Provide the (x, y) coordinate of the cell's center where the given text is located.  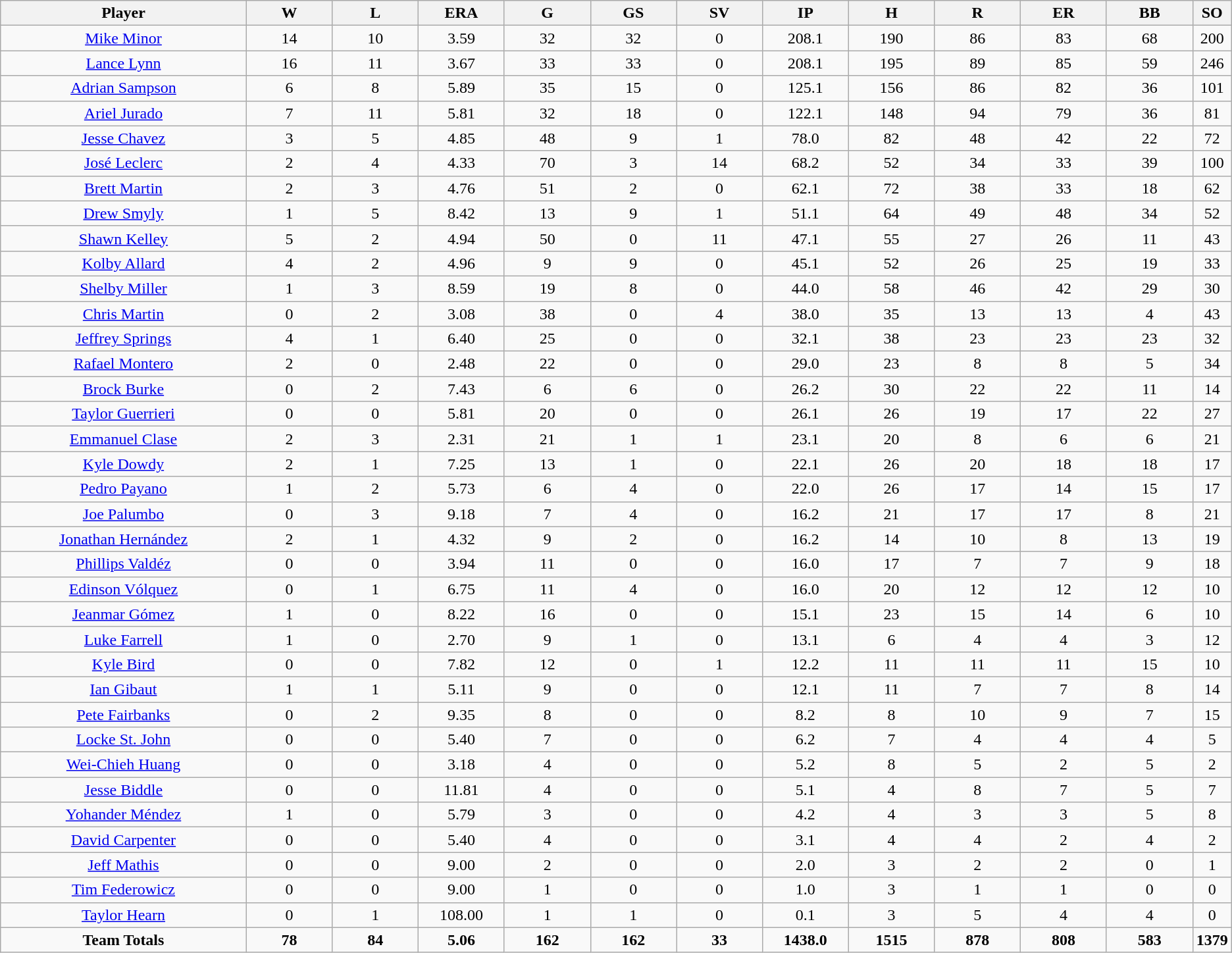
8.42 (462, 213)
6.2 (806, 740)
Kyle Dowdy (124, 464)
2.48 (462, 364)
Brett Martin (124, 188)
148 (891, 113)
59 (1149, 63)
29 (1149, 288)
38.0 (806, 314)
64 (891, 213)
Taylor Hearn (124, 915)
878 (978, 940)
Luke Farrell (124, 639)
808 (1064, 940)
89 (978, 63)
22.1 (806, 464)
2.0 (806, 865)
44.0 (806, 288)
G (548, 13)
Taylor Guerrieri (124, 414)
Tim Federowicz (124, 890)
78 (290, 940)
12.1 (806, 689)
70 (548, 163)
Chris Martin (124, 314)
62.1 (806, 188)
Lance Lynn (124, 63)
Joe Palumbo (124, 514)
Jeff Mathis (124, 865)
Kolby Allard (124, 263)
4.32 (462, 539)
1515 (891, 940)
Pete Fairbanks (124, 714)
Pedro Payano (124, 489)
Jonathan Hernández (124, 539)
ER (1064, 13)
R (978, 13)
8.22 (462, 614)
246 (1212, 63)
6.40 (462, 339)
46 (978, 288)
SO (1212, 13)
195 (891, 63)
190 (891, 38)
15.1 (806, 614)
David Carpenter (124, 840)
8.2 (806, 714)
IP (806, 13)
26.1 (806, 414)
29.0 (806, 364)
3.18 (462, 765)
125.1 (806, 88)
4.2 (806, 815)
Shelby Miller (124, 288)
5.79 (462, 815)
83 (1064, 38)
23.1 (806, 439)
Emmanuel Clase (124, 439)
Player (124, 13)
3.67 (462, 63)
81 (1212, 113)
78.0 (806, 138)
5.11 (462, 689)
39 (1149, 163)
5.06 (462, 940)
4.94 (462, 238)
Jeanmar Gómez (124, 614)
5.2 (806, 765)
SV (720, 13)
José Leclerc (124, 163)
3.94 (462, 564)
7.43 (462, 389)
84 (375, 940)
4.96 (462, 263)
Wei-Chieh Huang (124, 765)
13.1 (806, 639)
1438.0 (806, 940)
Shawn Kelley (124, 238)
11.81 (462, 790)
45.1 (806, 263)
26.2 (806, 389)
4.85 (462, 138)
4.76 (462, 188)
H (891, 13)
5.73 (462, 489)
Team Totals (124, 940)
101 (1212, 88)
583 (1149, 940)
51.1 (806, 213)
Mike Minor (124, 38)
GS (633, 13)
108.00 (462, 915)
5.89 (462, 88)
Phillips Valdéz (124, 564)
51 (548, 188)
Kyle Bird (124, 664)
47.1 (806, 238)
2.70 (462, 639)
W (290, 13)
3.1 (806, 840)
Locke St. John (124, 740)
8.59 (462, 288)
ERA (462, 13)
6.75 (462, 589)
Jeffrey Springs (124, 339)
49 (978, 213)
100 (1212, 163)
12.2 (806, 664)
Jesse Biddle (124, 790)
94 (978, 113)
3.59 (462, 38)
Ariel Jurado (124, 113)
68 (1149, 38)
156 (891, 88)
BB (1149, 13)
Edinson Vólquez (124, 589)
5.1 (806, 790)
50 (548, 238)
22.0 (806, 489)
4.33 (462, 163)
2.31 (462, 439)
7.82 (462, 664)
Jesse Chavez (124, 138)
68.2 (806, 163)
Yohander Méndez (124, 815)
Brock Burke (124, 389)
Drew Smyly (124, 213)
3.08 (462, 314)
0.1 (806, 915)
9.18 (462, 514)
L (375, 13)
Ian Gibaut (124, 689)
9.35 (462, 714)
1.0 (806, 890)
Rafael Montero (124, 364)
58 (891, 288)
7.25 (462, 464)
55 (891, 238)
1379 (1212, 940)
32.1 (806, 339)
Adrian Sampson (124, 88)
79 (1064, 113)
62 (1212, 188)
85 (1064, 63)
200 (1212, 38)
122.1 (806, 113)
